For the text-containing cell, return its midpoint in (x, y) coordinate format. 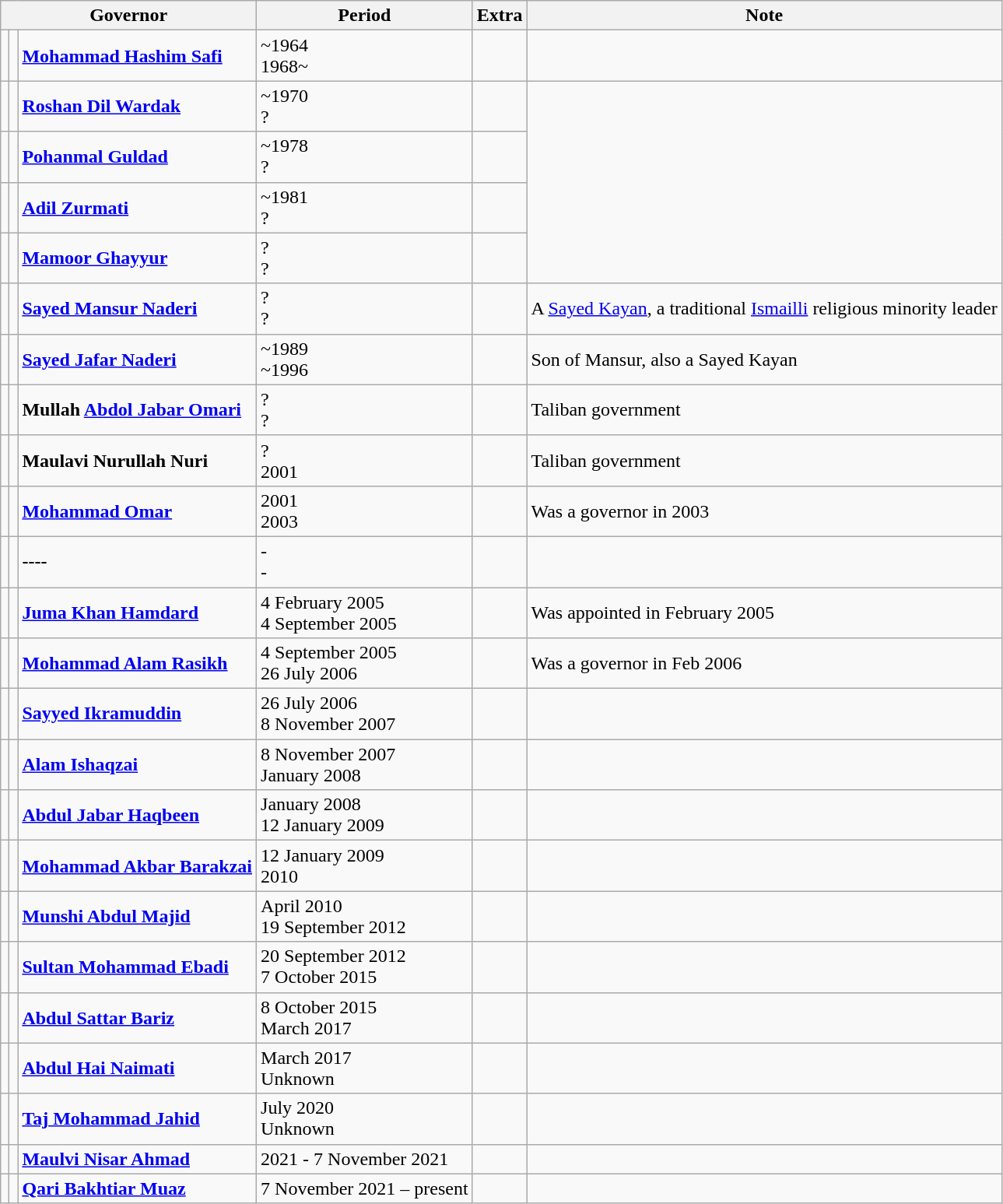
Mohammad Alam Rasikh (137, 663)
-- (365, 562)
Extra (500, 16)
~1981? (365, 207)
Mohammad Omar (137, 511)
Was a governor in Feb 2006 (764, 663)
Alam Ishaqzai (137, 764)
---- (137, 562)
~1970? (365, 106)
Mamoor Ghayyur (137, 258)
Abdul Jabar Haqbeen (137, 816)
20 September 20127 October 2015 (365, 967)
January 200812 January 2009 (365, 816)
Abdul Hai Naimati (137, 1068)
26 July 20068 November 2007 (365, 714)
?2001 (365, 461)
Sultan Mohammad Ebadi (137, 967)
Pohanmal Guldad (137, 157)
8 October 2015March 2017 (365, 1018)
Son of Mansur, also a Sayed Kayan (764, 360)
~1978? (365, 157)
4 February 20054 September 2005 (365, 612)
Mullah Abdol Jabar Omari (137, 409)
4 September 200526 July 2006 (365, 663)
Mohammad Akbar Barakzai (137, 865)
Period (365, 16)
Adil Zurmati (137, 207)
Mohammad Hashim Safi (137, 56)
Abdul Sattar Bariz (137, 1018)
Governor (129, 16)
Maulavi Nurullah Nuri (137, 461)
A Sayed Kayan, a traditional Ismailli religious minority leader (764, 308)
Juma Khan Hamdard (137, 612)
Was appointed in February 2005 (764, 612)
Sayyed Ikramuddin (137, 714)
Munshi Abdul Majid (137, 917)
20012003 (365, 511)
8 November 2007January 2008 (365, 764)
Roshan Dil Wardak (137, 106)
Sayed Mansur Naderi (137, 308)
~19641968~ (365, 56)
~1989~1996 (365, 360)
March 2017Unknown (365, 1068)
Sayed Jafar Naderi (137, 360)
Taj Mohammad Jahid (137, 1119)
April 201019 September 2012 (365, 917)
12 January 20092010 (365, 865)
Maulvi Nisar Ahmad (137, 1159)
Qari Bakhtiar Muaz (137, 1188)
2021 - 7 November 2021 (365, 1159)
July 2020Unknown (365, 1119)
7 November 2021 – present (365, 1188)
Was a governor in 2003 (764, 511)
Note (764, 16)
